Return [x, y] of the center of cell containing provided text 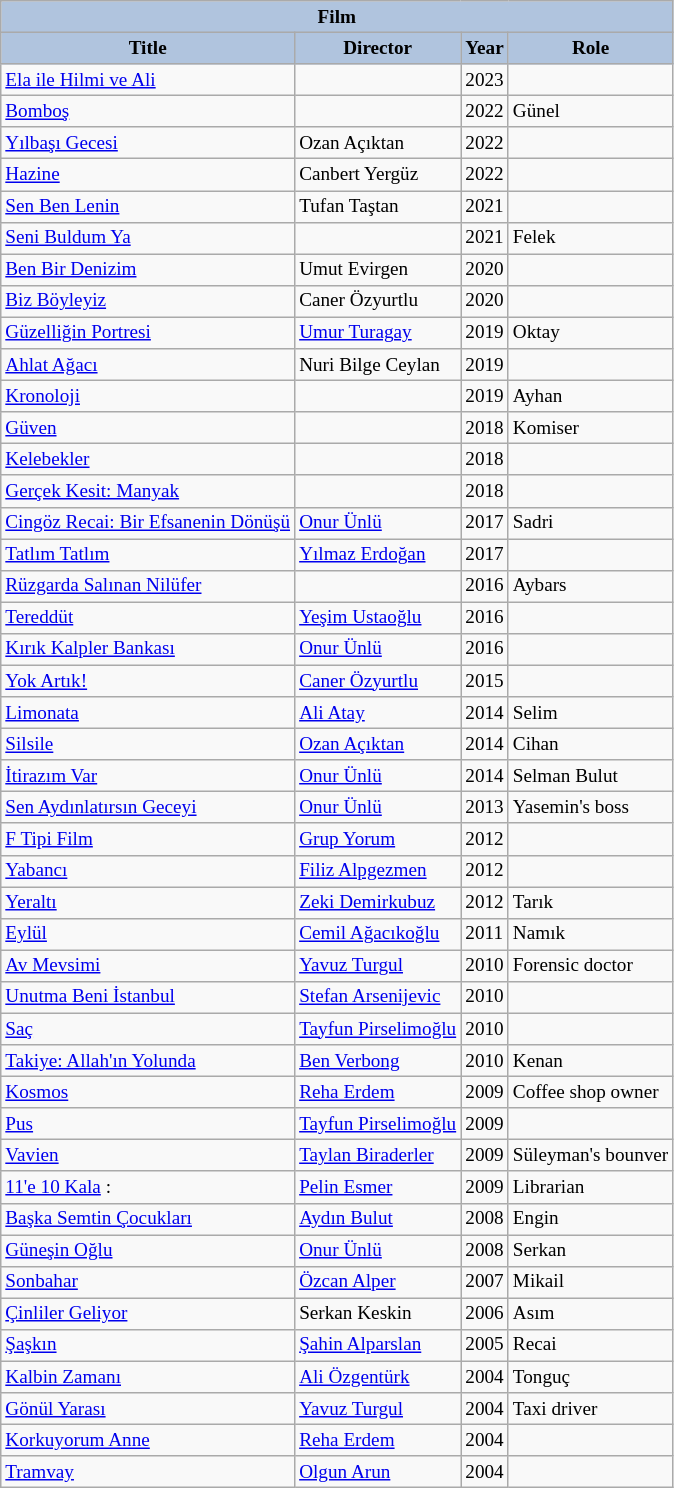
Namık [590, 934]
Pelin Esmer [378, 1187]
Cihan [590, 744]
2023 [485, 80]
Seni Buldum Ya [148, 238]
Tramvay [148, 1472]
İtirazım Var [148, 776]
Korkuyorum Anne [148, 1440]
Yabancı [148, 871]
Yılmaz Erdoğan [378, 554]
Umut Evirgen [378, 270]
Tatlım Tatlım [148, 554]
Role [590, 48]
Tarık [590, 902]
Yeşim Ustaoğlu [378, 618]
Çinliler Geliyor [148, 1314]
Eylül [148, 934]
Canbert Yergüz [378, 175]
Librarian [590, 1187]
Grup Yorum [378, 839]
Süleyman's bounver [590, 1156]
Felek [590, 238]
Şahin Alparslan [378, 1345]
Ali Özgentürk [378, 1377]
Güzelliğin Portresi [148, 333]
Taylan Biraderler [378, 1156]
Taxi driver [590, 1409]
Asım [590, 1314]
Ali Atay [378, 713]
Sonbahar [148, 1282]
Silsile [148, 744]
Serkan Keskin [378, 1314]
Olgun Arun [378, 1472]
Coffee shop owner [590, 1092]
Nuri Bilge Ceylan [378, 365]
Komiser [590, 428]
Tonguç [590, 1377]
Zeki Demirkubuz [378, 902]
2015 [485, 681]
Cemil Ağacıkoğlu [378, 934]
Year [485, 48]
Tereddüt [148, 618]
Hazine [148, 175]
Sadri [590, 523]
Tufan Taştan [378, 206]
Vavien [148, 1156]
Sen Aydınlatırsın Geceyi [148, 808]
Özcan Alper [378, 1282]
Aybars [590, 586]
2006 [485, 1314]
Yasemin's boss [590, 808]
Ahlat Ağacı [148, 365]
Yılbaşı Gecesi [148, 143]
11'e 10 Kala : [148, 1187]
Ben Bir Denizim [148, 270]
Limonata [148, 713]
Güven [148, 428]
Başka Semtin Çocukları [148, 1219]
Güneşin Oğlu [148, 1251]
Kırık Kalpler Bankası [148, 649]
Recai [590, 1345]
Kosmos [148, 1092]
Gönül Yarası [148, 1409]
Umur Turagay [378, 333]
Pus [148, 1124]
Yok Artık! [148, 681]
Yeraltı [148, 902]
Bomboş [148, 111]
Selman Bulut [590, 776]
Av Mevsimi [148, 966]
Biz Böyleyiz [148, 301]
Filiz Alpgezmen [378, 871]
Oktay [590, 333]
Sen Ben Lenin [148, 206]
Kenan [590, 1061]
Director [378, 48]
2013 [485, 808]
Saç [148, 1029]
F Tipi Film [148, 839]
Ben Verbong [378, 1061]
Ela ile Hilmi ve Ali [148, 80]
Günel [590, 111]
Cingöz Recai: Bir Efsanenin Dönüşü [148, 523]
Engin [590, 1219]
Selim [590, 713]
Şaşkın [148, 1345]
Rüzgarda Salınan Nilüfer [148, 586]
Kalbin Zamanı [148, 1377]
2005 [485, 1345]
Film [337, 17]
Kelebekler [148, 460]
Gerçek Kesit: Manyak [148, 491]
Aydın Bulut [378, 1219]
Ayhan [590, 396]
Unutma Beni İstanbul [148, 997]
Mikail [590, 1282]
2007 [485, 1282]
Kronoloji [148, 396]
Stefan Arsenijevic [378, 997]
2011 [485, 934]
Forensic doctor [590, 966]
Serkan [590, 1251]
Takiye: Allah'ın Yolunda [148, 1061]
Title [148, 48]
